Detect which cell encompasses the target text, then output its [X, Y] center coordinate. 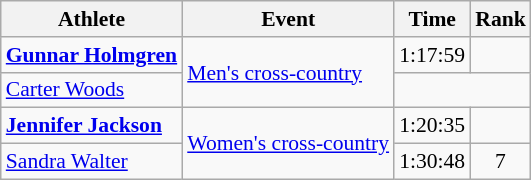
Rank [500, 19]
Event [288, 19]
Time [432, 19]
7 [500, 162]
1:20:35 [432, 126]
1:30:48 [432, 162]
Athlete [92, 19]
Carter Woods [92, 90]
1:17:59 [432, 55]
Women's cross-country [288, 144]
Jennifer Jackson [92, 126]
Men's cross-country [288, 72]
Sandra Walter [92, 162]
Gunnar Holmgren [92, 55]
